Find where the given text appears and provide that cell's center as (X, Y) coordinate. 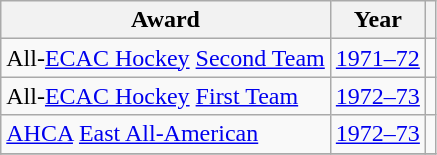
Award (166, 20)
1971–72 (378, 58)
AHCA East All-American (166, 134)
Year (378, 20)
All-ECAC Hockey Second Team (166, 58)
All-ECAC Hockey First Team (166, 96)
